Locate the cell with the specified text and output its (X, Y) center coordinate. 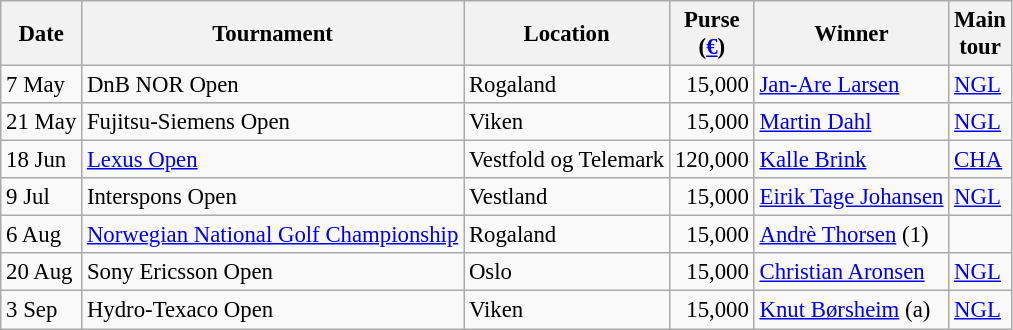
Sony Ericsson Open (273, 273)
Norwegian National Golf Championship (273, 235)
9 Jul (42, 197)
Location (567, 34)
6 Aug (42, 235)
Andrè Thorsen (1) (852, 235)
20 Aug (42, 273)
Christian Aronsen (852, 273)
Vestfold og Telemark (567, 160)
Lexus Open (273, 160)
21 May (42, 122)
Interspons Open (273, 197)
Vestland (567, 197)
DnB NOR Open (273, 85)
Eirik Tage Johansen (852, 197)
Kalle Brink (852, 160)
CHA (980, 160)
Fujitsu-Siemens Open (273, 122)
7 May (42, 85)
Jan-Are Larsen (852, 85)
18 Jun (42, 160)
Oslo (567, 273)
3 Sep (42, 310)
Tournament (273, 34)
Winner (852, 34)
Knut Børsheim (a) (852, 310)
Date (42, 34)
Purse(€) (712, 34)
Martin Dahl (852, 122)
Hydro-Texaco Open (273, 310)
120,000 (712, 160)
Maintour (980, 34)
